Locate the cell with the specified text and output its [x, y] center coordinate. 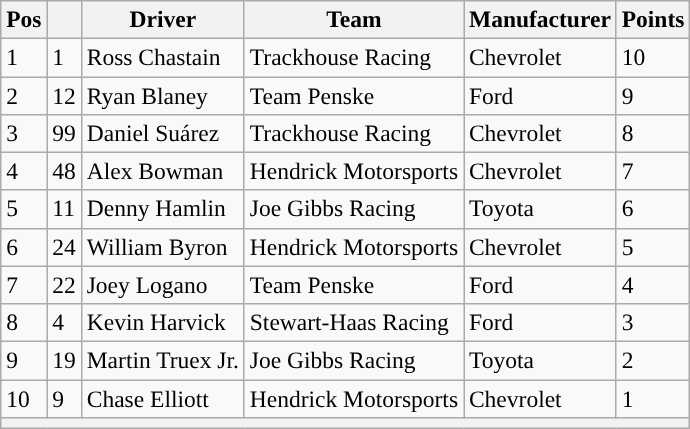
Alex Bowman [162, 171]
Martin Truex Jr. [162, 360]
Denny Hamlin [162, 209]
Daniel Suárez [162, 133]
Manufacturer [540, 19]
11 [64, 209]
Team [354, 19]
Points [653, 19]
Chase Elliott [162, 398]
99 [64, 133]
Stewart-Haas Racing [354, 322]
Ross Chastain [162, 57]
William Byron [162, 247]
Kevin Harvick [162, 322]
12 [64, 95]
Ryan Blaney [162, 95]
Joey Logano [162, 285]
Pos [24, 19]
22 [64, 285]
24 [64, 247]
19 [64, 360]
48 [64, 171]
Driver [162, 19]
